Pinpoint the cell where the given text exists, returning its (x, y) midpoint coordinate. 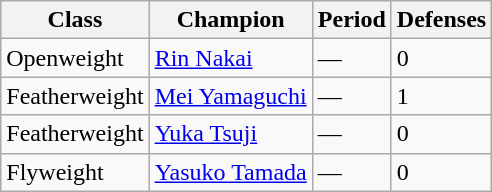
Yuka Tsuji (230, 134)
Flyweight (75, 172)
Mei Yamaguchi (230, 96)
Rin Nakai (230, 58)
Yasuko Tamada (230, 172)
Period (352, 20)
Openweight (75, 58)
Champion (230, 20)
Defenses (441, 20)
Class (75, 20)
1 (441, 96)
